Extract the (X, Y) coordinate from the center of the cell holding the provided text.  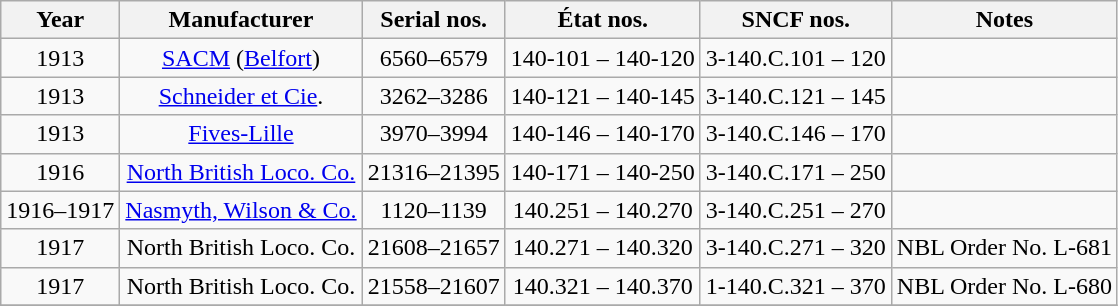
3-140.C.101 – 120 (796, 58)
3262–3286 (434, 96)
140-101 – 140-120 (602, 58)
Year (60, 20)
NBL Order No. L-680 (1004, 286)
3-140.C.146 – 170 (796, 134)
État nos. (602, 20)
140-121 – 140-145 (602, 96)
140.271 – 140.320 (602, 248)
140-171 – 140-250 (602, 172)
6560–6579 (434, 58)
Nasmyth, Wilson & Co. (241, 210)
140.251 – 140.270 (602, 210)
SNCF nos. (796, 20)
1120–1139 (434, 210)
21316–21395 (434, 172)
SACM (Belfort) (241, 58)
Serial nos. (434, 20)
3-140.C.171 – 250 (796, 172)
Manufacturer (241, 20)
1916–1917 (60, 210)
Schneider et Cie. (241, 96)
3-140.C.251 – 270 (796, 210)
21608–21657 (434, 248)
140-146 – 140-170 (602, 134)
1916 (60, 172)
140.321 – 140.370 (602, 286)
Notes (1004, 20)
3-140.C.121 – 145 (796, 96)
21558–21607 (434, 286)
3-140.C.271 – 320 (796, 248)
3970–3994 (434, 134)
NBL Order No. L-681 (1004, 248)
Fives-Lille (241, 134)
1-140.C.321 – 370 (796, 286)
